Search for the cell housing the specified text and yield its [x, y] center coordinate. 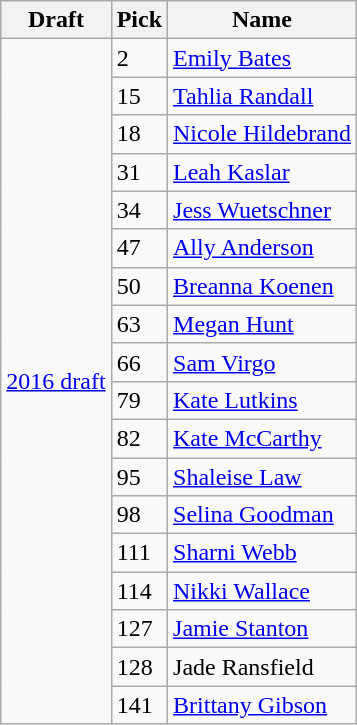
15 [139, 96]
127 [139, 629]
Breanna Koenen [262, 286]
Pick [139, 20]
Jess Wuetschner [262, 210]
50 [139, 286]
111 [139, 553]
Nikki Wallace [262, 591]
Tahlia Randall [262, 96]
114 [139, 591]
2016 draft [56, 382]
98 [139, 515]
Name [262, 20]
47 [139, 248]
Nicole Hildebrand [262, 134]
2 [139, 58]
Kate Lutkins [262, 400]
Sam Virgo [262, 362]
128 [139, 667]
Ally Anderson [262, 248]
82 [139, 438]
Sharni Webb [262, 553]
63 [139, 324]
Megan Hunt [262, 324]
Draft [56, 20]
31 [139, 172]
Brittany Gibson [262, 705]
Jade Ransfield [262, 667]
34 [139, 210]
79 [139, 400]
Shaleise Law [262, 477]
66 [139, 362]
Kate McCarthy [262, 438]
18 [139, 134]
141 [139, 705]
Jamie Stanton [262, 629]
Emily Bates [262, 58]
95 [139, 477]
Selina Goodman [262, 515]
Leah Kaslar [262, 172]
